Identify which cell holds the provided text, then report its (X, Y) central coordinate. 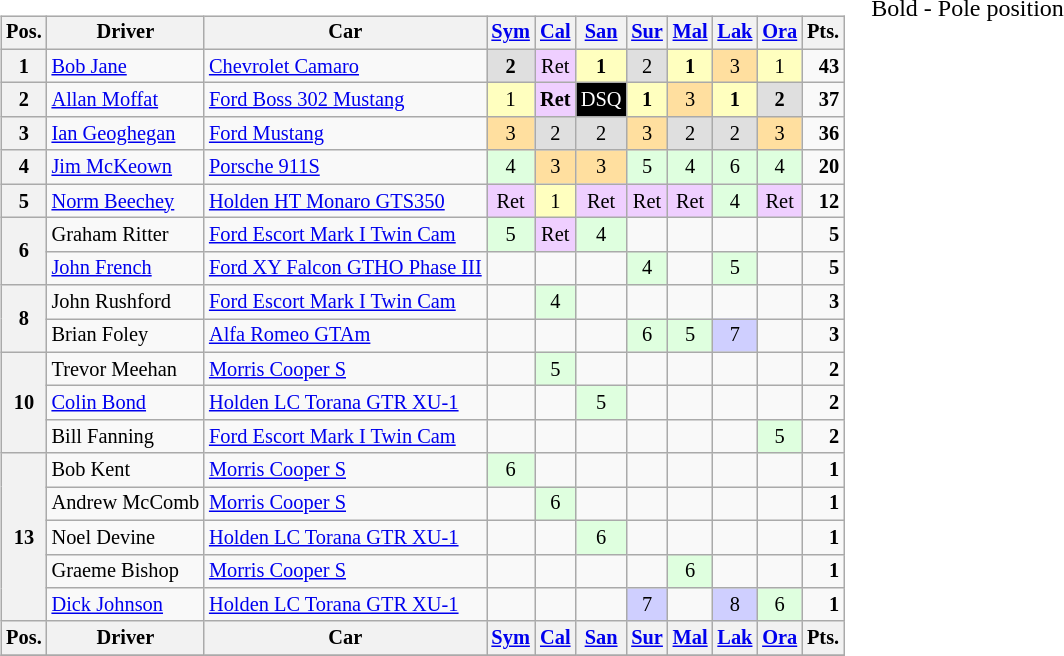
Bob Kent (126, 470)
Porsche 911S (345, 167)
Norm Beechey (126, 201)
Allan Moffat (126, 100)
Holden HT Monaro GTS350 (345, 201)
Ian Geoghegan (126, 134)
Colin Bond (126, 403)
20 (823, 167)
Graham Ritter (126, 235)
43 (823, 66)
Jim McKeown (126, 167)
Bill Fanning (126, 437)
10 (24, 402)
Trevor Meehan (126, 369)
Chevrolet Camaro (345, 66)
John Rushford (126, 302)
12 (823, 201)
Ford Boss 302 Mustang (345, 100)
Alfa Romeo GTAm (345, 336)
Noel Devine (126, 537)
Ford XY Falcon GTHO Phase III (345, 268)
Graeme Bishop (126, 571)
36 (823, 134)
DSQ (601, 100)
13 (24, 537)
Ford Mustang (345, 134)
Brian Foley (126, 336)
37 (823, 100)
Andrew McComb (126, 504)
Dick Johnson (126, 605)
John French (126, 268)
Bob Jane (126, 66)
